Identify which cell holds the provided text, then report its (x, y) central coordinate. 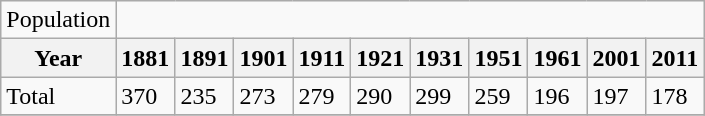
279 (322, 96)
1961 (558, 58)
290 (380, 96)
1951 (498, 58)
Year (58, 58)
196 (558, 96)
1931 (440, 58)
273 (264, 96)
Total (58, 96)
1911 (322, 58)
370 (146, 96)
178 (675, 96)
235 (204, 96)
Population (58, 20)
1891 (204, 58)
2001 (616, 58)
299 (440, 96)
1901 (264, 58)
197 (616, 96)
2011 (675, 58)
1921 (380, 58)
259 (498, 96)
1881 (146, 58)
